Search for the cell housing the specified text and yield its [x, y] center coordinate. 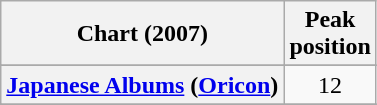
Peakposition [330, 34]
Chart (2007) [142, 34]
Japanese Albums (Oricon) [142, 85]
12 [330, 85]
